Extract the (x, y) coordinate from the center of the cell holding the provided text.  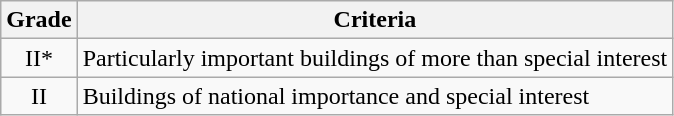
Grade (39, 20)
II* (39, 58)
Particularly important buildings of more than special interest (375, 58)
II (39, 96)
Buildings of national importance and special interest (375, 96)
Criteria (375, 20)
